Search for the cell housing the specified text and yield its [X, Y] center coordinate. 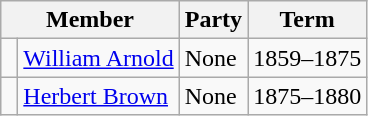
Member [90, 20]
William Arnold [98, 58]
1859–1875 [308, 58]
Term [308, 20]
1875–1880 [308, 96]
Party [213, 20]
Herbert Brown [98, 96]
